Capture the cell that displays the provided text and extract its (X, Y) central coordinate. 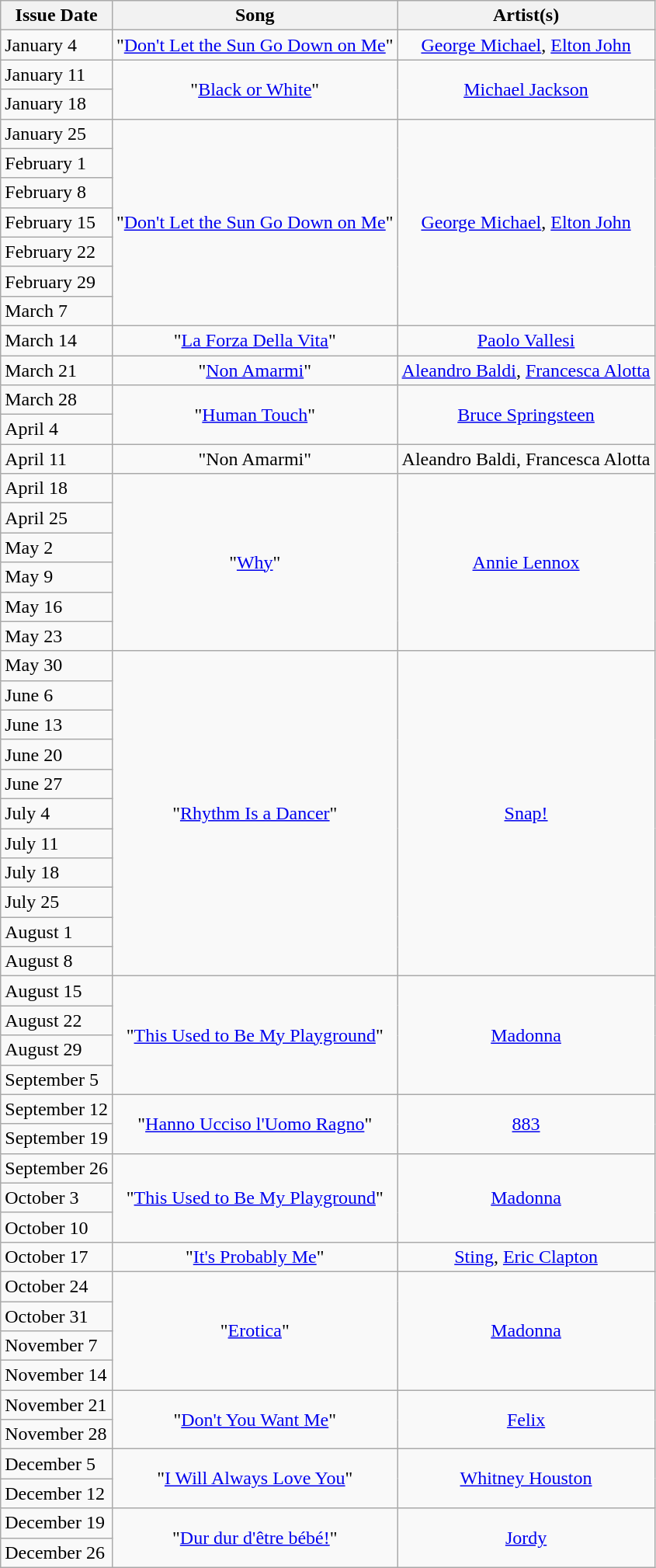
August 22 (57, 1020)
February 29 (57, 281)
"Rhythm Is a Dancer" (255, 814)
December 19 (57, 1523)
February 22 (57, 252)
April 11 (57, 459)
October 10 (57, 1227)
September 12 (57, 1109)
October 17 (57, 1257)
March 7 (57, 311)
April 4 (57, 429)
"Dur dur d'être bébé!" (255, 1538)
March 14 (57, 340)
October 24 (57, 1286)
"Hanno Ucciso l'Uomo Ragno" (255, 1124)
March 21 (57, 370)
"I Will Always Love You" (255, 1479)
March 28 (57, 400)
Annie Lennox (526, 562)
April 25 (57, 518)
Sting, Eric Clapton (526, 1257)
August 29 (57, 1050)
August 8 (57, 961)
February 15 (57, 222)
January 4 (57, 45)
Bruce Springsteen (526, 415)
"Black or White" (255, 89)
November 28 (57, 1434)
Snap! (526, 814)
October 3 (57, 1198)
November 14 (57, 1375)
February 1 (57, 163)
Paolo Vallesi (526, 340)
883 (526, 1124)
"Human Touch" (255, 415)
Artist(s) (526, 16)
January 18 (57, 104)
December 12 (57, 1493)
Issue Date (57, 16)
January 11 (57, 75)
May 16 (57, 607)
July 4 (57, 813)
January 25 (57, 134)
Michael Jackson (526, 89)
"It's Probably Me" (255, 1257)
"La Forza Della Vita" (255, 340)
September 26 (57, 1168)
May 23 (57, 636)
May 9 (57, 577)
July 18 (57, 873)
May 30 (57, 666)
"Don't You Want Me" (255, 1420)
February 8 (57, 193)
Felix (526, 1420)
December 26 (57, 1552)
"Why" (255, 562)
October 31 (57, 1316)
Jordy (526, 1538)
June 27 (57, 784)
June 13 (57, 725)
Song (255, 16)
July 11 (57, 843)
August 15 (57, 991)
December 5 (57, 1464)
April 18 (57, 488)
July 25 (57, 902)
June 6 (57, 695)
September 19 (57, 1139)
November 21 (57, 1405)
May 2 (57, 548)
August 1 (57, 932)
September 5 (57, 1080)
June 20 (57, 754)
"Erotica" (255, 1330)
November 7 (57, 1346)
Whitney Houston (526, 1479)
